Locate the cell with the specified text and output its (X, Y) center coordinate. 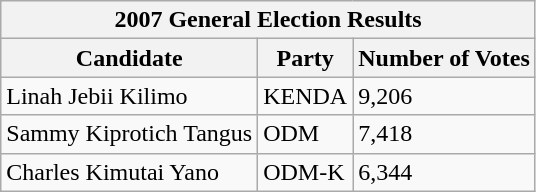
7,418 (444, 134)
KENDA (306, 96)
6,344 (444, 172)
9,206 (444, 96)
ODM (306, 134)
Charles Kimutai Yano (130, 172)
ODM-K (306, 172)
Party (306, 58)
Sammy Kiprotich Tangus (130, 134)
Candidate (130, 58)
Number of Votes (444, 58)
Linah Jebii Kilimo (130, 96)
2007 General Election Results (268, 20)
